Extract the (X, Y) coordinate from the center of the cell holding the provided text.  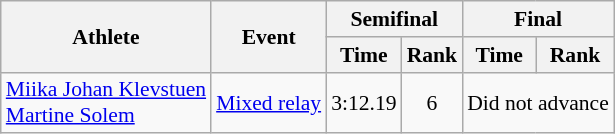
Event (268, 36)
6 (432, 102)
Final (538, 19)
Mixed relay (268, 102)
Miika Johan KlevstuenMartine Solem (106, 102)
Semifinal (394, 19)
3:12.19 (364, 102)
Did not advance (538, 102)
Athlete (106, 36)
